Pinpoint the cell where the given text exists, returning its [x, y] midpoint coordinate. 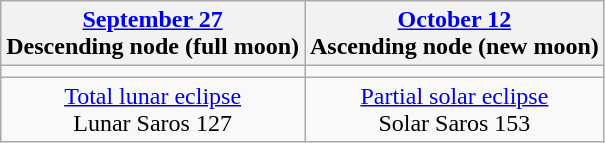
September 27Descending node (full moon) [153, 34]
Partial solar eclipseSolar Saros 153 [454, 110]
October 12Ascending node (new moon) [454, 34]
Total lunar eclipseLunar Saros 127 [153, 110]
